Scan for the cell matching the given text and deliver its [X, Y] coordinate at center. 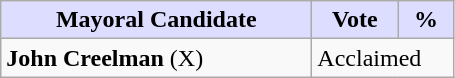
Mayoral Candidate [156, 20]
% [426, 20]
John Creelman (X) [156, 58]
Vote [355, 20]
Acclaimed [383, 58]
